Scan for the cell matching the given text and deliver its [x, y] coordinate at center. 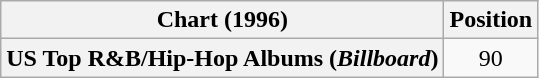
90 [491, 58]
US Top R&B/Hip-Hop Albums (Billboard) [222, 58]
Position [491, 20]
Chart (1996) [222, 20]
